For the text-containing cell, return its midpoint in [x, y] coordinate format. 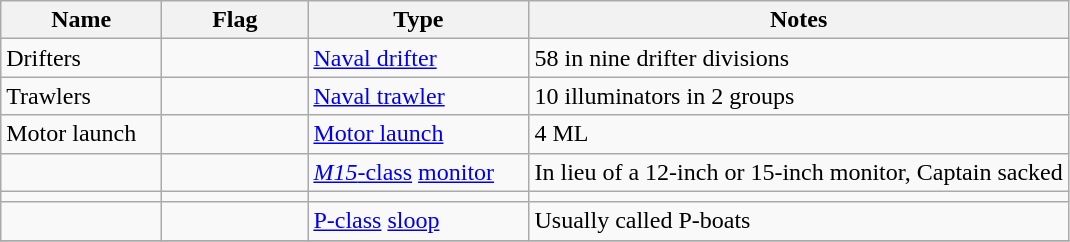
Type [418, 20]
M15-class monitor [418, 172]
Usually called P-boats [798, 221]
10 illuminators in 2 groups [798, 96]
Name [82, 20]
Flag [235, 20]
4 ML [798, 134]
Notes [798, 20]
In lieu of a 12-inch or 15-inch monitor, Captain sacked [798, 172]
Naval drifter [418, 58]
P-class sloop [418, 221]
Drifters [82, 58]
Naval trawler [418, 96]
Trawlers [82, 96]
58 in nine drifter divisions [798, 58]
